Find where the given text appears and provide that cell's center as [X, Y] coordinate. 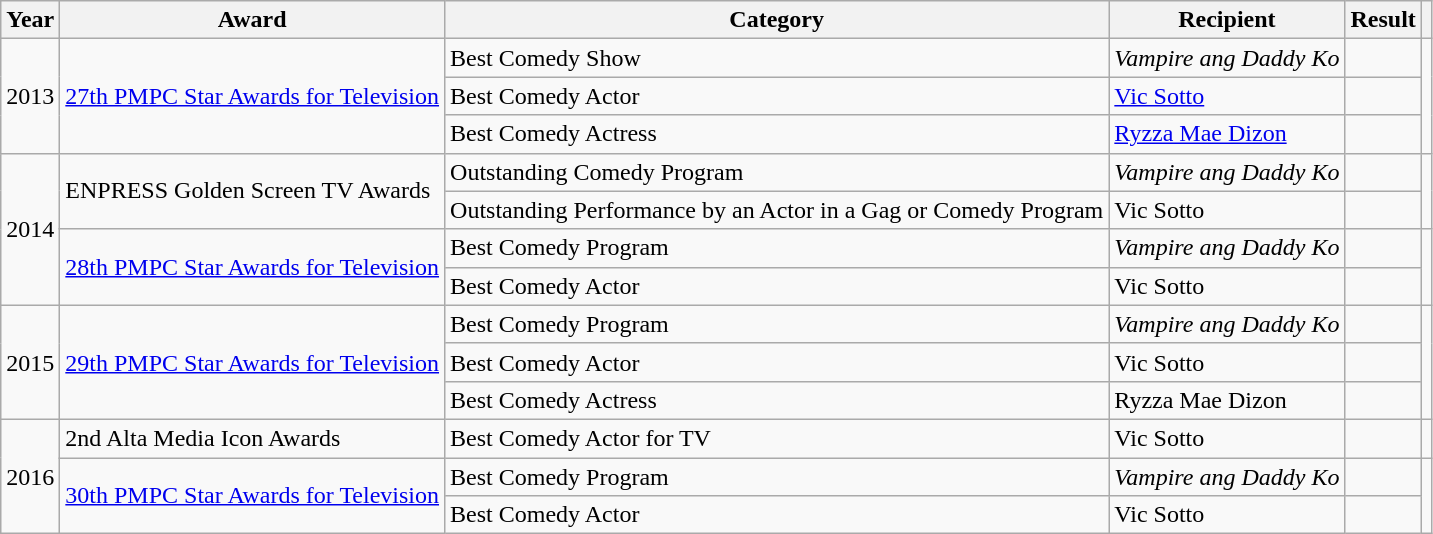
2014 [30, 229]
Best Comedy Actor for TV [777, 438]
Result [1383, 20]
Category [777, 20]
2nd Alta Media Icon Awards [252, 438]
2016 [30, 476]
Best Comedy Show [777, 58]
30th PMPC Star Awards for Television [252, 496]
Year [30, 20]
27th PMPC Star Awards for Television [252, 96]
28th PMPC Star Awards for Television [252, 267]
29th PMPC Star Awards for Television [252, 362]
Outstanding Comedy Program [777, 172]
Outstanding Performance by an Actor in a Gag or Comedy Program [777, 210]
Recipient [1227, 20]
2015 [30, 362]
Award [252, 20]
2013 [30, 96]
ENPRESS Golden Screen TV Awards [252, 191]
